Output the (x, y) coordinate of the center of the cell containing the given text.  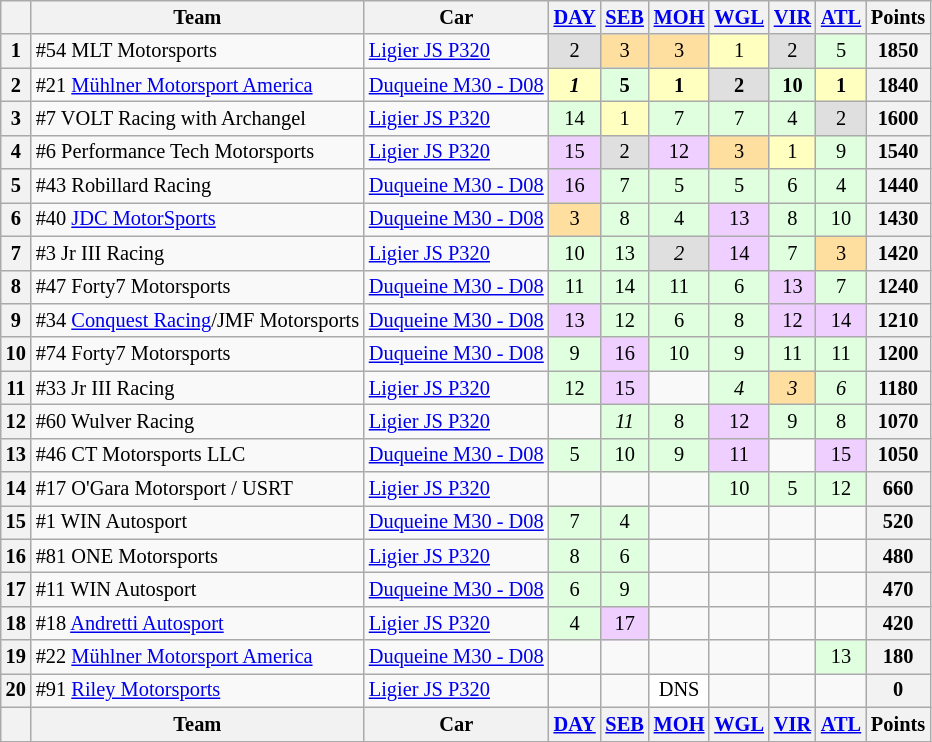
180 (898, 657)
#74 Forty7 Motorsports (198, 354)
#46 CT Motorsports LLC (198, 455)
1050 (898, 455)
1200 (898, 354)
#40 JDC MotorSports (198, 219)
19 (16, 657)
1420 (898, 253)
18 (16, 623)
#21 Mühlner Motorsport America (198, 85)
DNS (680, 690)
#7 VOLT Racing with Archangel (198, 118)
1600 (898, 118)
#81 ONE Motorsports (198, 556)
520 (898, 522)
#1 WIN Autosport (198, 522)
20 (16, 690)
1070 (898, 421)
1240 (898, 287)
#33 Jr III Racing (198, 388)
1440 (898, 186)
0 (898, 690)
420 (898, 623)
470 (898, 589)
1430 (898, 219)
1180 (898, 388)
1850 (898, 51)
#6 Performance Tech Motorsports (198, 152)
#34 Conquest Racing/JMF Motorsports (198, 320)
480 (898, 556)
1210 (898, 320)
#18 Andretti Autosport (198, 623)
1540 (898, 152)
#11 WIN Autosport (198, 589)
#3 Jr III Racing (198, 253)
#47 Forty7 Motorsports (198, 287)
#17 O'Gara Motorsport / USRT (198, 489)
660 (898, 489)
#60 Wulver Racing (198, 421)
#54 MLT Motorsports (198, 51)
#22 Mühlner Motorsport America (198, 657)
#91 Riley Motorsports (198, 690)
1840 (898, 85)
#43 Robillard Racing (198, 186)
